Scan for the cell matching the given text and deliver its [X, Y] coordinate at center. 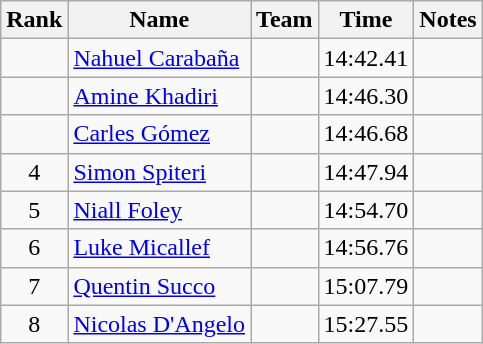
Simon Spiteri [160, 172]
8 [34, 324]
14:54.70 [366, 210]
15:07.79 [366, 286]
Luke Micallef [160, 248]
Notes [448, 20]
Time [366, 20]
15:27.55 [366, 324]
Name [160, 20]
Team [285, 20]
Rank [34, 20]
6 [34, 248]
7 [34, 286]
4 [34, 172]
Amine Khadiri [160, 96]
Nahuel Carabaña [160, 58]
14:42.41 [366, 58]
14:46.68 [366, 134]
14:56.76 [366, 248]
Carles Gómez [160, 134]
Niall Foley [160, 210]
Quentin Succo [160, 286]
14:47.94 [366, 172]
5 [34, 210]
Nicolas D'Angelo [160, 324]
14:46.30 [366, 96]
